Extract the [X, Y] coordinate from the center of the cell holding the provided text.  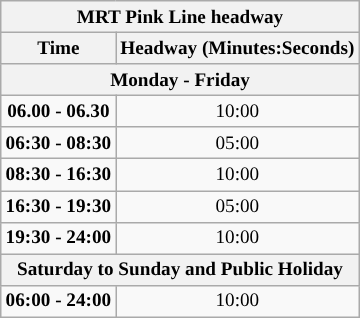
08:30 - 16:30 [58, 175]
Monday - Friday [180, 80]
Headway (Minutes:Seconds) [238, 48]
06.00 - 06.30 [58, 112]
Saturday to Sunday and Public Holiday [180, 270]
06:00 - 24:00 [58, 302]
19:30 - 24:00 [58, 238]
06:30 - 08:30 [58, 143]
16:30 - 19:30 [58, 207]
Time [58, 48]
MRT Pink Line headway [180, 17]
